Capture the cell that displays the provided text and extract its (X, Y) central coordinate. 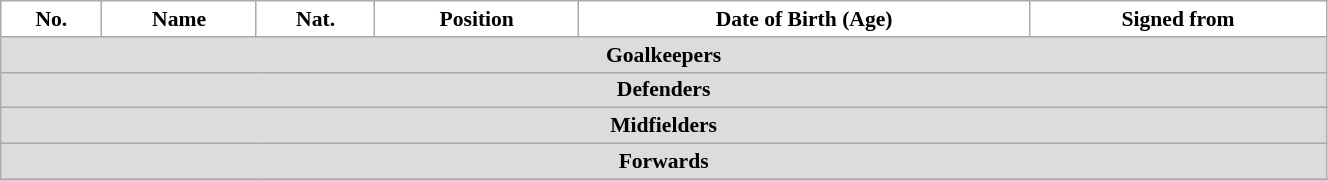
No. (52, 19)
Position (477, 19)
Signed from (1178, 19)
Midfielders (664, 126)
Date of Birth (Age) (804, 19)
Goalkeepers (664, 55)
Forwards (664, 162)
Nat. (315, 19)
Defenders (664, 90)
Name (180, 19)
